Search for the cell housing the specified text and yield its [X, Y] center coordinate. 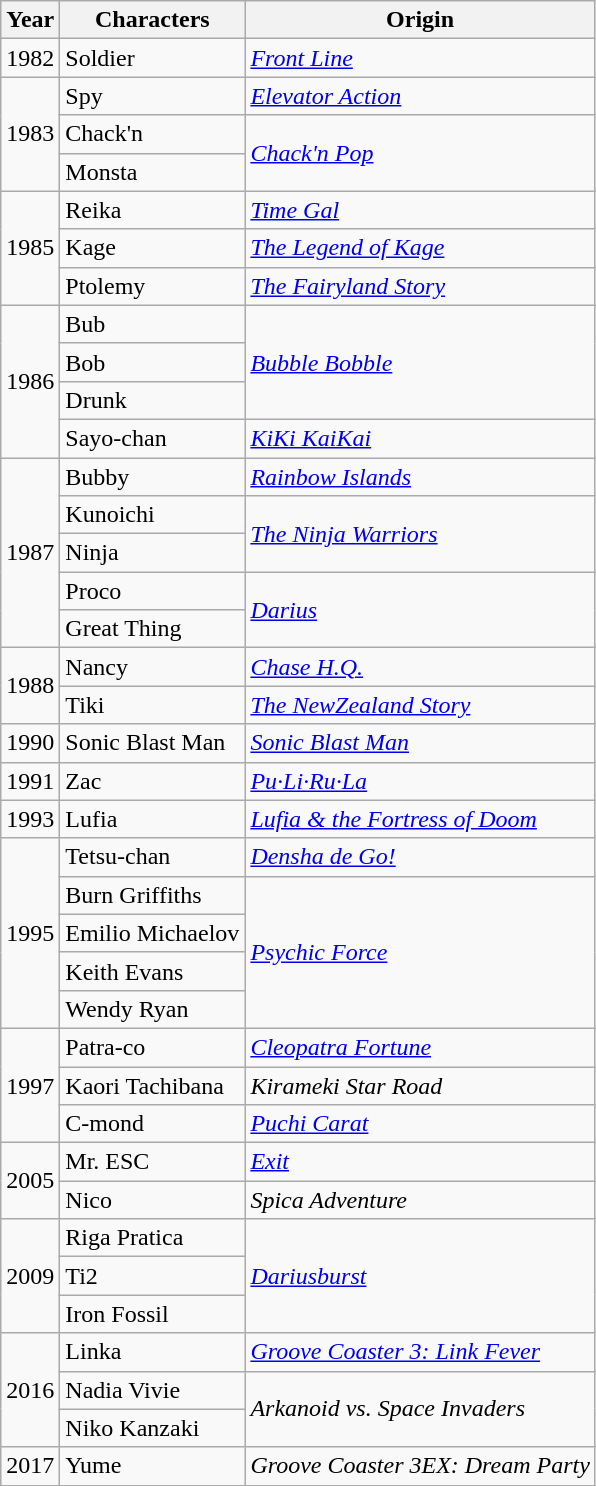
Lufia [152, 819]
Emilio Michaelov [152, 933]
Patra-co [152, 1047]
Yume [152, 1466]
Ninja [152, 553]
Kaori Tachibana [152, 1085]
Chase H.Q. [420, 667]
Niko Kanzaki [152, 1428]
1983 [30, 134]
The Legend of Kage [420, 248]
Wendy Ryan [152, 1009]
Bubby [152, 477]
Zac [152, 781]
1982 [30, 58]
KiKi KaiKai [420, 438]
C-mond [152, 1124]
Chack'n Pop [420, 153]
Ti2 [152, 1276]
Exit [420, 1162]
Soldier [152, 58]
Tetsu-chan [152, 857]
Riga Pratica [152, 1238]
Darius [420, 610]
Front Line [420, 58]
Nico [152, 1200]
Drunk [152, 400]
Spica Adventure [420, 1200]
Kirameki Star Road [420, 1085]
Arkanoid vs. Space Invaders [420, 1409]
Puchi Carat [420, 1124]
Linka [152, 1352]
1986 [30, 381]
Cleopatra Fortune [420, 1047]
Nadia Vivie [152, 1390]
2009 [30, 1276]
Bob [152, 362]
Psychic Force [420, 952]
The Fairyland Story [420, 286]
Dariusburst [420, 1276]
Lufia & the Fortress of Doom [420, 819]
1990 [30, 743]
Bubble Bobble [420, 362]
1987 [30, 553]
Spy [152, 96]
Tiki [152, 705]
Densha de Go! [420, 857]
Great Thing [152, 629]
2017 [30, 1466]
Nancy [152, 667]
The NewZealand Story [420, 705]
1988 [30, 686]
1995 [30, 933]
2005 [30, 1181]
1985 [30, 248]
Sayo-chan [152, 438]
2016 [30, 1390]
Keith Evans [152, 971]
Mr. ESC [152, 1162]
Ptolemy [152, 286]
Elevator Action [420, 96]
Bub [152, 324]
Burn Griffiths [152, 895]
Pu·Li·Ru·La [420, 781]
Groove Coaster 3: Link Fever [420, 1352]
Proco [152, 591]
1991 [30, 781]
Characters [152, 20]
Chack'n [152, 134]
1997 [30, 1085]
Groove Coaster 3EX: Dream Party [420, 1466]
Reika [152, 210]
Kunoichi [152, 515]
Monsta [152, 172]
Year [30, 20]
Origin [420, 20]
The Ninja Warriors [420, 534]
Time Gal [420, 210]
Iron Fossil [152, 1314]
Rainbow Islands [420, 477]
1993 [30, 819]
Kage [152, 248]
